Determine the (x, y) coordinate at the center of the cell enclosing the given text.  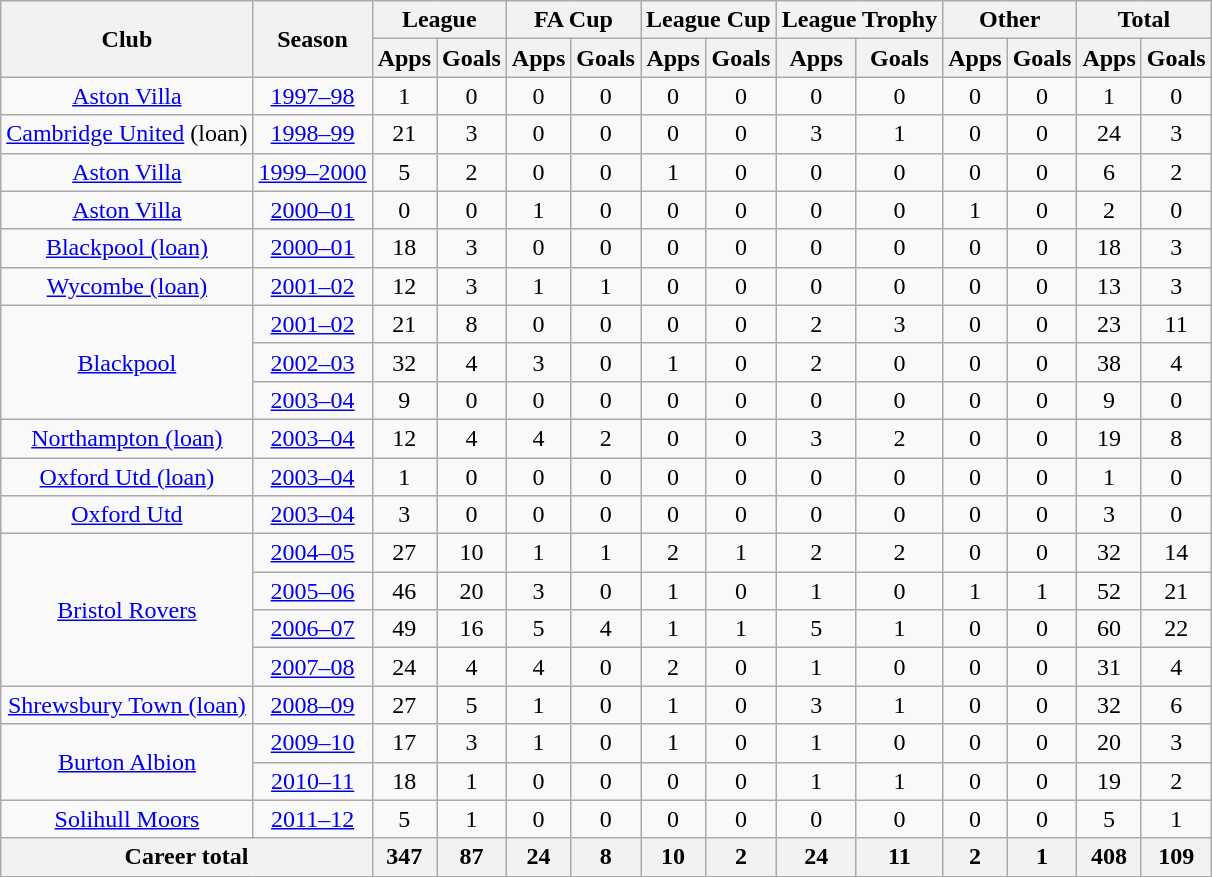
Total (1144, 20)
1997–98 (312, 96)
Blackpool (loan) (127, 248)
13 (1109, 286)
Shrewsbury Town (loan) (127, 705)
Career total (186, 857)
Blackpool (127, 362)
2009–10 (312, 743)
22 (1176, 629)
14 (1176, 553)
49 (404, 629)
2006–07 (312, 629)
2007–08 (312, 667)
60 (1109, 629)
Season (312, 39)
Burton Albion (127, 762)
46 (404, 591)
League Trophy (859, 20)
31 (1109, 667)
38 (1109, 362)
1999–2000 (312, 172)
2004–05 (312, 553)
17 (404, 743)
League (439, 20)
League Cup (708, 20)
Oxford Utd (127, 515)
1998–99 (312, 134)
2002–03 (312, 362)
Wycombe (loan) (127, 286)
Northampton (loan) (127, 438)
Club (127, 39)
2010–11 (312, 781)
52 (1109, 591)
23 (1109, 324)
Bristol Rovers (127, 610)
16 (472, 629)
Solihull Moors (127, 819)
109 (1176, 857)
87 (472, 857)
Other (1010, 20)
2008–09 (312, 705)
FA Cup (573, 20)
Cambridge United (loan) (127, 134)
Oxford Utd (loan) (127, 477)
347 (404, 857)
2011–12 (312, 819)
408 (1109, 857)
2005–06 (312, 591)
